Output the [x, y] coordinate of the center of the cell containing the given text.  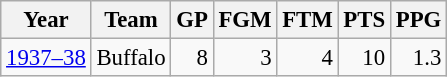
3 [245, 58]
Year [46, 20]
Team [131, 20]
GP [192, 20]
10 [364, 58]
1937–38 [46, 58]
PTS [364, 20]
FGM [245, 20]
FTM [308, 20]
1.3 [418, 58]
8 [192, 58]
4 [308, 58]
Buffalo [131, 58]
PPG [418, 20]
